Return [X, Y] of the center of cell containing provided text 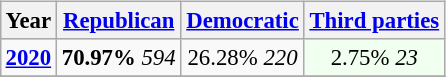
Third parties [374, 21]
2020 [28, 58]
2.75% 23 [374, 58]
Year [28, 21]
Democratic [242, 21]
Republican [118, 21]
70.97% 594 [118, 58]
26.28% 220 [242, 58]
